Locate the cell with the specified text and output its (x, y) center coordinate. 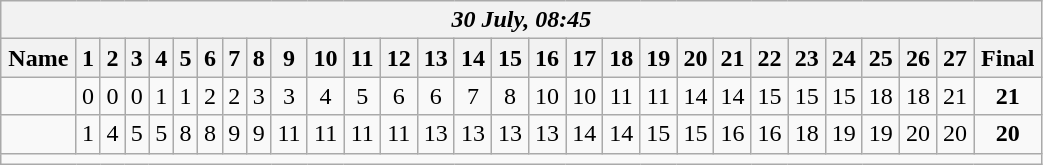
26 (918, 58)
24 (844, 58)
22 (770, 58)
25 (880, 58)
12 (398, 58)
27 (954, 58)
17 (584, 58)
23 (806, 58)
Name (38, 58)
Final (1008, 58)
30 July, 08:45 (522, 20)
